Detect which cell encompasses the target text, then output its (x, y) center coordinate. 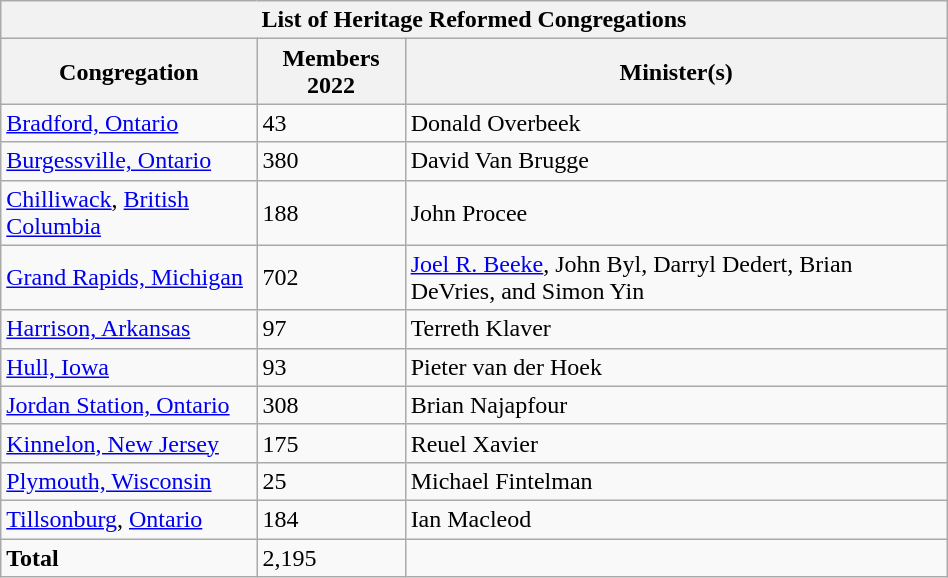
Tillsonburg, Ontario (129, 519)
Total (129, 557)
Grand Rapids, Michigan (129, 278)
2,195 (331, 557)
David Van Brugge (676, 161)
Kinnelon, New Jersey (129, 443)
97 (331, 329)
Harrison, Arkansas (129, 329)
Minister(s) (676, 72)
184 (331, 519)
Joel R. Beeke, John Byl, Darryl Dedert, Brian DeVries, and Simon Yin (676, 278)
Members 2022 (331, 72)
188 (331, 212)
Bradford, Ontario (129, 123)
308 (331, 405)
Congregation (129, 72)
Donald Overbeek (676, 123)
Plymouth, Wisconsin (129, 481)
Brian Najapfour (676, 405)
Chilliwack, British Columbia (129, 212)
Jordan Station, Ontario (129, 405)
43 (331, 123)
Ian Macleod (676, 519)
Michael Fintelman (676, 481)
702 (331, 278)
John Procee (676, 212)
175 (331, 443)
380 (331, 161)
Pieter van der Hoek (676, 367)
Burgessville, Ontario (129, 161)
Terreth Klaver (676, 329)
25 (331, 481)
List of Heritage Reformed Congregations (474, 20)
Hull, Iowa (129, 367)
93 (331, 367)
Reuel Xavier (676, 443)
